Return (x, y) of the center of cell containing provided text 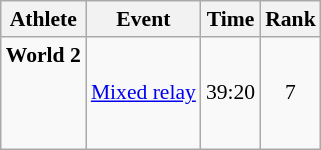
Mixed relay (144, 93)
Rank (290, 19)
7 (290, 93)
World 2 (44, 93)
Athlete (44, 19)
Time (230, 19)
Event (144, 19)
39:20 (230, 93)
